Extract the (X, Y) coordinate from the center of the cell holding the provided text.  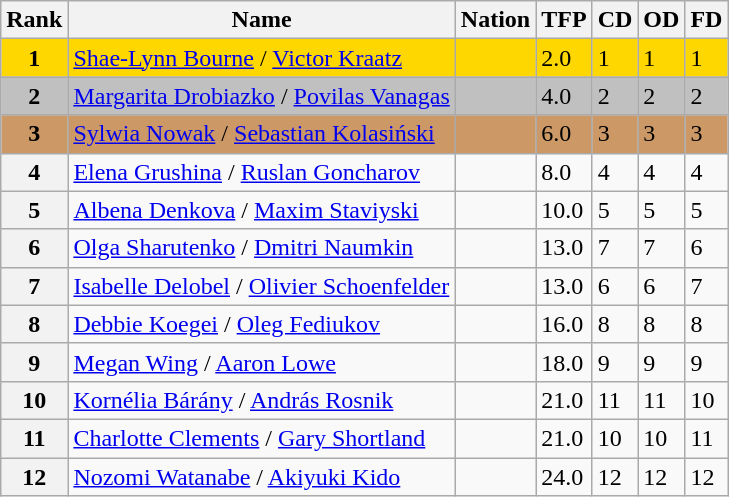
Nation (495, 20)
Megan Wing / Aaron Lowe (262, 362)
4.0 (564, 96)
24.0 (564, 477)
18.0 (564, 362)
Nozomi Watanabe / Akiyuki Kido (262, 477)
OD (662, 20)
TFP (564, 20)
8.0 (564, 172)
10.0 (564, 210)
Charlotte Clements / Gary Shortland (262, 438)
Albena Denkova / Maxim Staviyski (262, 210)
Sylwia Nowak / Sebastian Kolasiński (262, 134)
CD (615, 20)
Shae-Lynn Bourne / Victor Kraatz (262, 58)
FD (706, 20)
Olga Sharutenko / Dmitri Naumkin (262, 248)
Kornélia Bárány / András Rosnik (262, 400)
Margarita Drobiazko / Povilas Vanagas (262, 96)
Elena Grushina / Ruslan Goncharov (262, 172)
Name (262, 20)
Isabelle Delobel / Olivier Schoenfelder (262, 286)
Debbie Koegei / Oleg Fediukov (262, 324)
2.0 (564, 58)
16.0 (564, 324)
Rank (34, 20)
6.0 (564, 134)
